Identify which cell holds the provided text, then report its (X, Y) central coordinate. 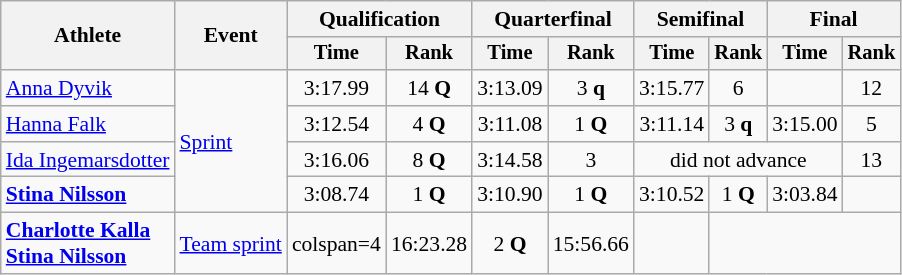
3:17.99 (336, 88)
2 Q (510, 244)
3:10.90 (510, 195)
Team sprint (231, 244)
13 (872, 160)
16:23.28 (429, 244)
8 Q (429, 160)
Stina Nilsson (88, 195)
Charlotte KallaStina Nilsson (88, 244)
Athlete (88, 36)
did not advance (738, 160)
Sprint (231, 141)
15:56.66 (591, 244)
Anna Dyvik (88, 88)
12 (872, 88)
Ida Ingemarsdotter (88, 160)
3:15.77 (672, 88)
3:13.09 (510, 88)
14 Q (429, 88)
4 Q (429, 124)
Qualification (380, 19)
3:15.00 (804, 124)
3:03.84 (804, 195)
3:11.08 (510, 124)
6 (738, 88)
Hanna Falk (88, 124)
3:10.52 (672, 195)
Quarterfinal (553, 19)
Final (834, 19)
3:16.06 (336, 160)
3:12.54 (336, 124)
Semifinal (700, 19)
Event (231, 36)
3:11.14 (672, 124)
3:14.58 (510, 160)
3:08.74 (336, 195)
colspan=4 (336, 244)
5 (872, 124)
3 (591, 160)
